Determine the (X, Y) coordinate at the center of the cell enclosing the given text.  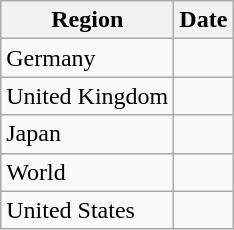
Region (88, 20)
Germany (88, 58)
Japan (88, 134)
World (88, 172)
United States (88, 210)
Date (204, 20)
United Kingdom (88, 96)
